Scan for the cell matching the given text and deliver its (x, y) coordinate at center. 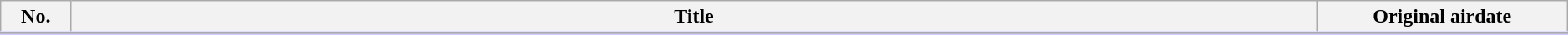
Title (693, 17)
Original airdate (1443, 17)
No. (35, 17)
